Identify which cell holds the provided text, then report its (x, y) central coordinate. 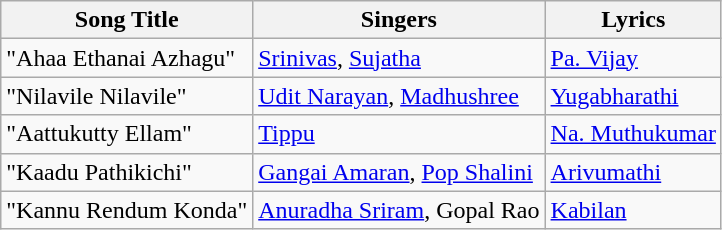
"Aattukutty Ellam" (127, 134)
Pa. Vijay (633, 58)
Lyrics (633, 20)
"Kannu Rendum Konda" (127, 210)
"Kaadu Pathikichi" (127, 172)
Srinivas, Sujatha (399, 58)
Song Title (127, 20)
Anuradha Sriram, Gopal Rao (399, 210)
Udit Narayan, Madhushree (399, 96)
Kabilan (633, 210)
"Nilavile Nilavile" (127, 96)
Na. Muthukumar (633, 134)
Tippu (399, 134)
"Ahaa Ethanai Azhagu" (127, 58)
Yugabharathi (633, 96)
Gangai Amaran, Pop Shalini (399, 172)
Arivumathi (633, 172)
Singers (399, 20)
